Search for the cell housing the specified text and yield its (X, Y) center coordinate. 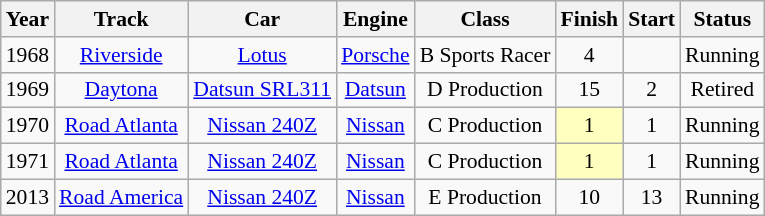
Road America (121, 197)
D Production (486, 90)
10 (589, 197)
1971 (28, 162)
Daytona (121, 90)
4 (589, 55)
Start (652, 19)
Retired (722, 90)
Datsun SRL311 (262, 90)
Riverside (121, 55)
Car (262, 19)
Track (121, 19)
E Production (486, 197)
Finish (589, 19)
15 (589, 90)
Datsun (375, 90)
Porsche (375, 55)
13 (652, 197)
Engine (375, 19)
Status (722, 19)
1968 (28, 55)
2013 (28, 197)
1970 (28, 126)
2 (652, 90)
Lotus (262, 55)
B Sports Racer (486, 55)
Year (28, 19)
Class (486, 19)
1969 (28, 90)
